Return the [X, Y] coordinate for the center point of the cell that contains the specified text.  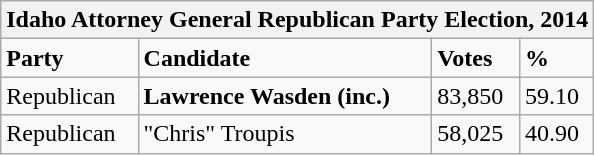
Candidate [285, 58]
Lawrence Wasden (inc.) [285, 96]
"Chris" Troupis [285, 134]
83,850 [476, 96]
59.10 [557, 96]
40.90 [557, 134]
% [557, 58]
Idaho Attorney General Republican Party Election, 2014 [298, 20]
Party [70, 58]
58,025 [476, 134]
Votes [476, 58]
